Capture the cell that displays the provided text and extract its [X, Y] central coordinate. 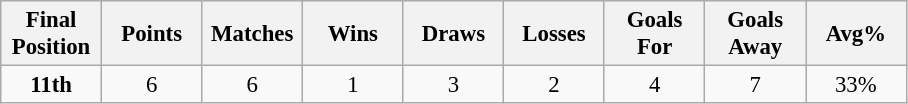
Draws [454, 34]
4 [654, 85]
2 [554, 85]
11th [52, 85]
7 [756, 85]
Points [152, 34]
Goals Away [756, 34]
1 [354, 85]
33% [856, 85]
Wins [354, 34]
Final Position [52, 34]
Matches [252, 34]
Avg% [856, 34]
Losses [554, 34]
3 [454, 85]
Goals For [654, 34]
